Output the [X, Y] coordinate of the center of the cell containing the given text.  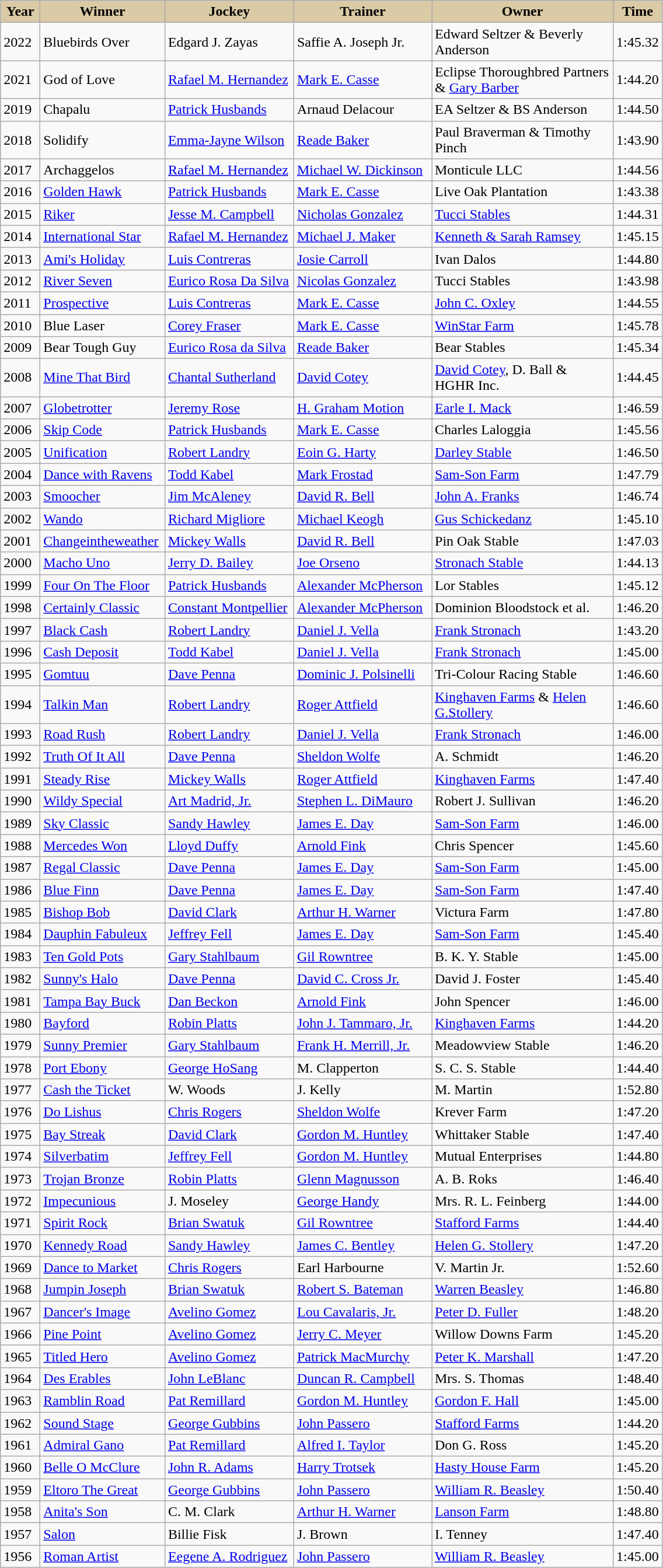
Billie Fisk [229, 1534]
David J. Foster [523, 979]
Frank H. Merrill, Jr. [362, 1045]
Spirit Rock [103, 1223]
Trainer [362, 12]
1:44.13 [638, 563]
1990 [20, 801]
Earl Harbourne [362, 1267]
Meadowview Stable [523, 1045]
J. Kelly [362, 1090]
1958 [20, 1512]
2018 [20, 140]
Ramblin Road [103, 1401]
1:44.31 [638, 214]
1960 [20, 1468]
Mercedes Won [103, 846]
1:46.50 [638, 452]
Bayford [103, 1023]
2016 [20, 192]
Trojan Bronze [103, 1179]
Impecunious [103, 1201]
2019 [20, 110]
Eclipse Thoroughbred Partners & Gary Barber [523, 79]
1969 [20, 1267]
Talkin Man [103, 704]
1:46.80 [638, 1290]
C. M. Clark [229, 1512]
Jeremy Rose [229, 408]
Belle O McClure [103, 1468]
Golden Hawk [103, 192]
Dancer's Image [103, 1312]
Glenn Magnusson [362, 1179]
Darley Stable [523, 452]
1977 [20, 1090]
Willow Downs Farm [523, 1334]
1:52.60 [638, 1267]
Kennedy Road [103, 1245]
Anita's Son [103, 1512]
2009 [20, 348]
Dance to Market [103, 1267]
1985 [20, 912]
Art Madrid, Jr. [229, 801]
1998 [20, 607]
EA Seltzer & BS Anderson [523, 110]
Unification [103, 452]
Four On The Floor [103, 585]
1975 [20, 1134]
Certainly Classic [103, 607]
Riker [103, 214]
1:47.79 [638, 474]
Dan Beckon [229, 1001]
1976 [20, 1112]
Tri-Colour Racing Stable [523, 674]
George HoSang [229, 1067]
Tampa Bay Buck [103, 1001]
M. Clapperton [362, 1067]
Michael W. Dickinson [362, 170]
Helen G. Stollery [523, 1245]
Stephen L. DiMauro [362, 801]
Steady Rise [103, 779]
1:44.55 [638, 303]
Jim McAleney [229, 497]
River Seven [103, 281]
Eegene A. Rodriguez [229, 1556]
Blue Finn [103, 890]
Cash Deposit [103, 652]
Live Oak Plantation [523, 192]
Arnaud Delacour [362, 110]
W. Woods [229, 1090]
1:52.80 [638, 1090]
1961 [20, 1445]
1997 [20, 630]
Admiral Gano [103, 1445]
1981 [20, 1001]
Dominion Bloodstock et al. [523, 607]
Robert J. Sullivan [523, 801]
1:43.98 [638, 281]
Year [20, 12]
Charles Laloggia [523, 430]
Earle I. Mack [523, 408]
2022 [20, 42]
Paul Braverman & Timothy Pinch [523, 140]
Smoocher [103, 497]
Pin Oak Stable [523, 541]
1974 [20, 1157]
Edgard J. Zayas [229, 42]
Eurico Rosa Da Silva [229, 281]
1:45.56 [638, 430]
Emma-Jayne Wilson [229, 140]
John R. Adams [229, 1468]
Black Cash [103, 630]
1999 [20, 585]
Gordon F. Hall [523, 1401]
A. Schmidt [523, 757]
1979 [20, 1045]
Jesse M. Campbell [229, 214]
Jerry C. Meyer [362, 1334]
Duncan R. Campbell [362, 1378]
Eurico Rosa da Silva [229, 348]
B. K. Y. Stable [523, 956]
Time [638, 12]
Sound Stage [103, 1423]
2004 [20, 474]
Dominic J. Polsinelli [362, 674]
1972 [20, 1201]
WinStar Farm [523, 325]
1996 [20, 652]
1:45.34 [638, 348]
Jerry D. Bailey [229, 563]
John C. Oxley [523, 303]
Mrs. S. Thomas [523, 1378]
Bear Tough Guy [103, 348]
Chris Spencer [523, 846]
V. Martin Jr. [523, 1267]
Owner [523, 12]
Nicolas Gonzalez [362, 281]
Chantal Sutherland [229, 378]
Warren Beasley [523, 1290]
1:43.90 [638, 140]
Stronach Stable [523, 563]
1959 [20, 1490]
2002 [20, 519]
Cash the Ticket [103, 1090]
Krever Farm [523, 1112]
1989 [20, 823]
1:45.12 [638, 585]
Patrick MacMurchy [362, 1356]
Mrs. R. L. Feinberg [523, 1201]
1980 [20, 1023]
Winner [103, 12]
1:48.40 [638, 1378]
Ten Gold Pots [103, 956]
1:48.80 [638, 1512]
God of Love [103, 79]
Macho Uno [103, 563]
Kinghaven Farms & Helen G.Stollery [523, 704]
Jumpin Joseph [103, 1290]
Port Ebony [103, 1067]
Ivan Dalos [523, 259]
2007 [20, 408]
M. Martin [523, 1090]
1:45.32 [638, 42]
Peter D. Fuller [523, 1312]
J. Brown [362, 1534]
1987 [20, 868]
I. Tenney [523, 1534]
Richard Migliore [229, 519]
1:43.38 [638, 192]
Silverbatim [103, 1157]
John J. Tammaro, Jr. [362, 1023]
Changeintheweather [103, 541]
Constant Montpellier [229, 607]
Hasty House Farm [523, 1468]
1:45.15 [638, 236]
Mutual Enterprises [523, 1157]
Bay Streak [103, 1134]
1957 [20, 1534]
1:50.40 [638, 1490]
S. C. S. Stable [523, 1067]
1:44.45 [638, 378]
Dauphin Fabuleux [103, 934]
1992 [20, 757]
Gus Schickedanz [523, 519]
1:46.74 [638, 497]
1995 [20, 674]
2021 [20, 79]
Nicholas Gonzalez [362, 214]
Whittaker Stable [523, 1134]
1:43.20 [638, 630]
2017 [20, 170]
Solidify [103, 140]
Eoin G. Harty [362, 452]
Archaggelos [103, 170]
David C. Cross Jr. [362, 979]
2014 [20, 236]
1:45.78 [638, 325]
Sky Classic [103, 823]
1:44.56 [638, 170]
1:44.00 [638, 1201]
1983 [20, 956]
Kenneth & Sarah Ramsey [523, 236]
Sunny's Halo [103, 979]
1:47.80 [638, 912]
1963 [20, 1401]
2015 [20, 214]
Eltoro The Great [103, 1490]
Blue Laser [103, 325]
1973 [20, 1179]
John Spencer [523, 1001]
John A. Franks [523, 497]
2010 [20, 325]
Bear Stables [523, 348]
Corey Fraser [229, 325]
Harry Trotsek [362, 1468]
Globetrotter [103, 408]
2003 [20, 497]
Prospective [103, 303]
Chapalu [103, 110]
Wildy Special [103, 801]
Jockey [229, 12]
1:46.40 [638, 1179]
Alfred I. Taylor [362, 1445]
International Star [103, 236]
1991 [20, 779]
1988 [20, 846]
Pine Point [103, 1334]
Road Rush [103, 735]
1982 [20, 979]
Edward Seltzer & Beverly Anderson [523, 42]
1967 [20, 1312]
1:48.20 [638, 1312]
1994 [20, 704]
David Cotey [362, 378]
2013 [20, 259]
2008 [20, 378]
Truth Of It All [103, 757]
1964 [20, 1378]
H. Graham Motion [362, 408]
Salon [103, 1534]
George Handy [362, 1201]
1:47.03 [638, 541]
A. B. Roks [523, 1179]
Bishop Bob [103, 912]
1978 [20, 1067]
Lanson Farm [523, 1512]
Regal Classic [103, 868]
Joe Orseno [362, 563]
Michael J. Maker [362, 236]
J. Moseley [229, 1201]
1:46.59 [638, 408]
Josie Carroll [362, 259]
James C. Bentley [362, 1245]
1984 [20, 934]
Skip Code [103, 430]
1970 [20, 1245]
2011 [20, 303]
Titled Hero [103, 1356]
Des Erables [103, 1378]
Lloyd Duffy [229, 846]
1968 [20, 1290]
Roman Artist [103, 1556]
1986 [20, 890]
1993 [20, 735]
David Cotey, D. Ball & HGHR Inc. [523, 378]
Mine That Bird [103, 378]
Sunny Premier [103, 1045]
Lou Cavalaris, Jr. [362, 1312]
1971 [20, 1223]
1962 [20, 1423]
Bluebirds Over [103, 42]
Wando [103, 519]
1:45.60 [638, 846]
2012 [20, 281]
Peter K. Marshall [523, 1356]
2005 [20, 452]
Michael Keogh [362, 519]
Gomtuu [103, 674]
2006 [20, 430]
Dance with Ravens [103, 474]
Victura Farm [523, 912]
Robert S. Bateman [362, 1290]
Do Lishus [103, 1112]
2001 [20, 541]
Ami's Holiday [103, 259]
1966 [20, 1334]
Monticule LLC [523, 170]
Mark Frostad [362, 474]
Don G. Ross [523, 1445]
Lor Stables [523, 585]
John LeBlanc [229, 1378]
Saffie A. Joseph Jr. [362, 42]
1:44.50 [638, 110]
1965 [20, 1356]
1:45.10 [638, 519]
1956 [20, 1556]
2000 [20, 563]
